Detect which cell encompasses the target text, then output its [x, y] center coordinate. 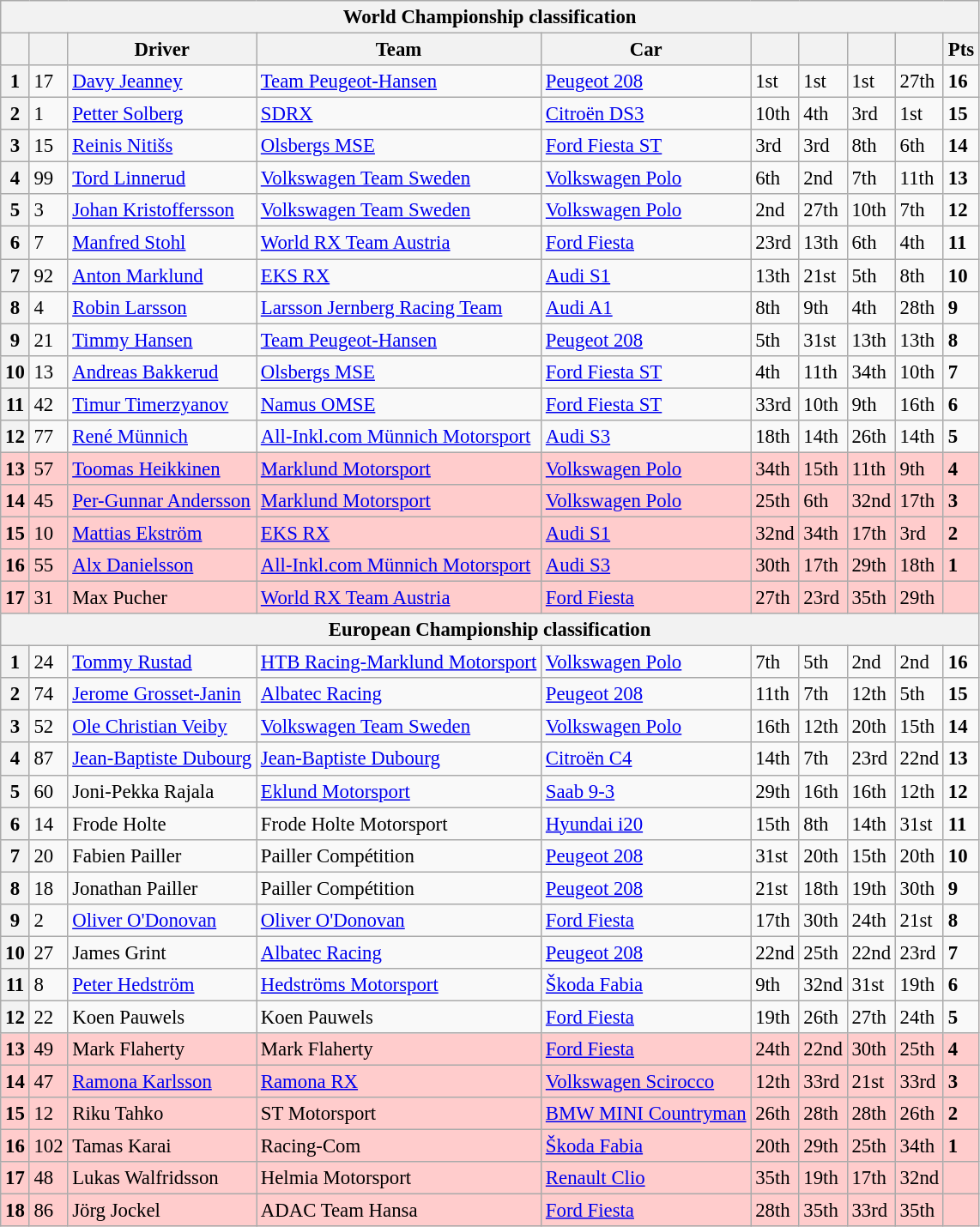
31 [48, 598]
Frode Holte Motorsport [398, 824]
Per-Gunnar Andersson [162, 501]
Jerome Grosset-Janin [162, 694]
Davy Jeanney [162, 82]
James Grint [162, 952]
Racing-Com [398, 1146]
74 [48, 694]
47 [48, 1082]
Timur Timerzyanov [162, 404]
Ramona RX [398, 1082]
ST Motorsport [398, 1114]
22 [48, 1017]
Citroën C4 [646, 759]
87 [48, 759]
20 [48, 855]
52 [48, 727]
Team [398, 50]
Fabien Pailler [162, 855]
Volkswagen Scirocco [646, 1082]
Helmia Motorsport [398, 1178]
Tommy Rustad [162, 662]
Audi A1 [646, 307]
Manfred Stohl [162, 243]
102 [48, 1146]
SDRX [398, 114]
Jörg Jockel [162, 1211]
48 [48, 1178]
21 [48, 340]
Hyundai i20 [646, 824]
Reinis Nitišs [162, 146]
57 [48, 468]
Tamas Karai [162, 1146]
Renault Clio [646, 1178]
Petter Solberg [162, 114]
Lukas Walfridsson [162, 1178]
Johan Kristoffersson [162, 210]
HTB Racing-Marklund Motorsport [398, 662]
Larsson Jernberg Racing Team [398, 307]
Riku Tahko [162, 1114]
Peter Hedström [162, 985]
42 [48, 404]
Hedströms Motorsport [398, 985]
Toomas Heikkinen [162, 468]
Saab 9-3 [646, 791]
Jonathan Pailler [162, 888]
92 [48, 275]
99 [48, 178]
Eklund Motorsport [398, 791]
Car [646, 50]
Timmy Hansen [162, 340]
Pts [961, 50]
Frode Holte [162, 824]
Tord Linnerud [162, 178]
René Münnich [162, 437]
Ole Christian Veiby [162, 727]
77 [48, 437]
BMW MINI Countryman [646, 1114]
Ramona Karlsson [162, 1082]
Anton Marklund [162, 275]
European Championship classification [490, 630]
Mattias Ekström [162, 533]
Namus OMSE [398, 404]
86 [48, 1211]
27 [48, 952]
Joni-Pekka Rajala [162, 791]
World Championship classification [490, 17]
Robin Larsson [162, 307]
60 [48, 791]
ADAC Team Hansa [398, 1211]
45 [48, 501]
Citroën DS3 [646, 114]
Alx Danielsson [162, 565]
Max Pucher [162, 598]
Andreas Bakkerud [162, 372]
24 [48, 662]
55 [48, 565]
Driver [162, 50]
49 [48, 1049]
